Determine the [x, y] coordinate at the center of the cell enclosing the given text.  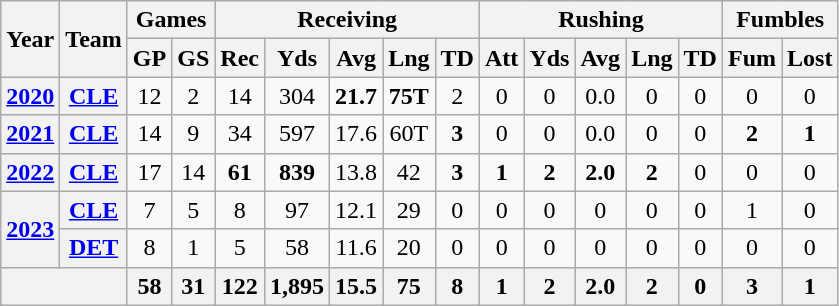
1,895 [298, 286]
75 [409, 286]
42 [409, 172]
15.5 [356, 286]
29 [409, 210]
Games [170, 20]
2022 [30, 172]
21.7 [356, 96]
Fum [752, 58]
2021 [30, 134]
12.1 [356, 210]
597 [298, 134]
17 [149, 172]
31 [194, 286]
Year [30, 39]
Receiving [348, 20]
Fumbles [780, 20]
61 [240, 172]
Lost [810, 58]
GP [149, 58]
GS [194, 58]
7 [149, 210]
9 [194, 134]
2020 [30, 96]
DET [94, 248]
60T [409, 134]
839 [298, 172]
97 [298, 210]
122 [240, 286]
12 [149, 96]
Team [94, 39]
Att [501, 58]
34 [240, 134]
17.6 [356, 134]
75T [409, 96]
11.6 [356, 248]
2023 [30, 229]
13.8 [356, 172]
304 [298, 96]
Rushing [600, 20]
Rec [240, 58]
20 [409, 248]
